From the cell containing the given text, extract its center point as (x, y) coordinate. 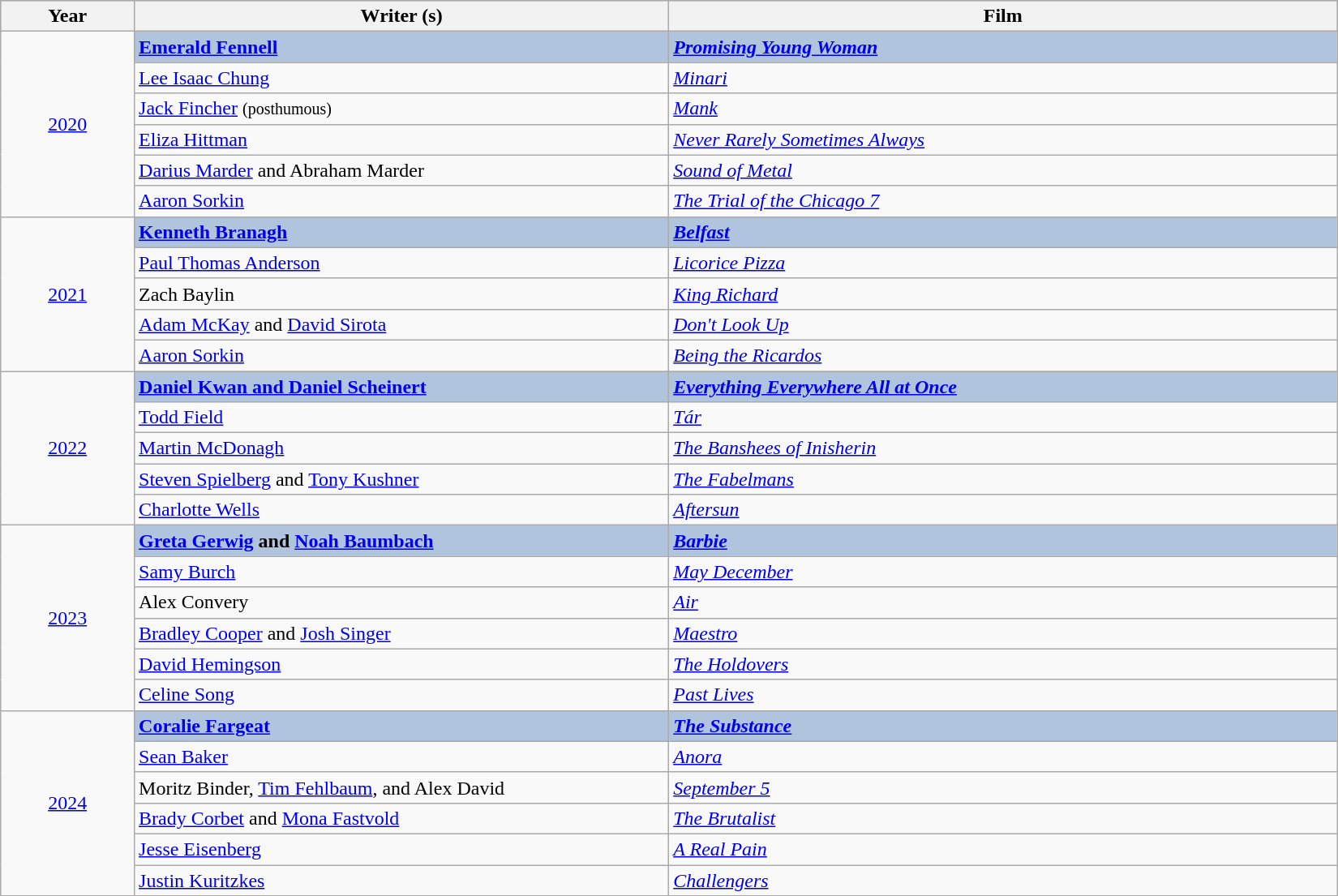
Sound of Metal (1003, 170)
Challengers (1003, 880)
Darius Marder and Abraham Marder (402, 170)
Kenneth Branagh (402, 232)
2024 (68, 803)
David Hemingson (402, 664)
King Richard (1003, 294)
Everything Everywhere All at Once (1003, 387)
Never Rarely Sometimes Always (1003, 139)
Film (1003, 16)
Alex Convery (402, 602)
Being the Ricardos (1003, 355)
Writer (s) (402, 16)
2021 (68, 294)
Greta Gerwig and Noah Baumbach (402, 541)
Air (1003, 602)
Todd Field (402, 418)
May December (1003, 572)
The Banshees of Inisherin (1003, 448)
September 5 (1003, 787)
Eliza Hittman (402, 139)
Barbie (1003, 541)
Moritz Binder, Tim Fehlbaum, and Alex David (402, 787)
Past Lives (1003, 695)
Adam McKay and David Sirota (402, 324)
Minari (1003, 78)
The Fabelmans (1003, 479)
Mank (1003, 109)
Charlotte Wells (402, 510)
Licorice Pizza (1003, 263)
The Holdovers (1003, 664)
The Trial of the Chicago 7 (1003, 201)
Anora (1003, 757)
Justin Kuritzkes (402, 880)
Emerald Fennell (402, 47)
Jack Fincher (posthumous) (402, 109)
A Real Pain (1003, 849)
Year (68, 16)
Jesse Eisenberg (402, 849)
Promising Young Woman (1003, 47)
Maestro (1003, 633)
The Brutalist (1003, 818)
Don't Look Up (1003, 324)
Aftersun (1003, 510)
Celine Song (402, 695)
Samy Burch (402, 572)
Lee Isaac Chung (402, 78)
Bradley Cooper and Josh Singer (402, 633)
Daniel Kwan and Daniel Scheinert (402, 387)
Tár (1003, 418)
2022 (68, 448)
Coralie Fargeat (402, 726)
The Substance (1003, 726)
2023 (68, 618)
Zach Baylin (402, 294)
Paul Thomas Anderson (402, 263)
Martin McDonagh (402, 448)
Brady Corbet and Mona Fastvold (402, 818)
Belfast (1003, 232)
Steven Spielberg and Tony Kushner (402, 479)
2020 (68, 124)
Sean Baker (402, 757)
